For the text-containing cell, return its midpoint in (X, Y) coordinate format. 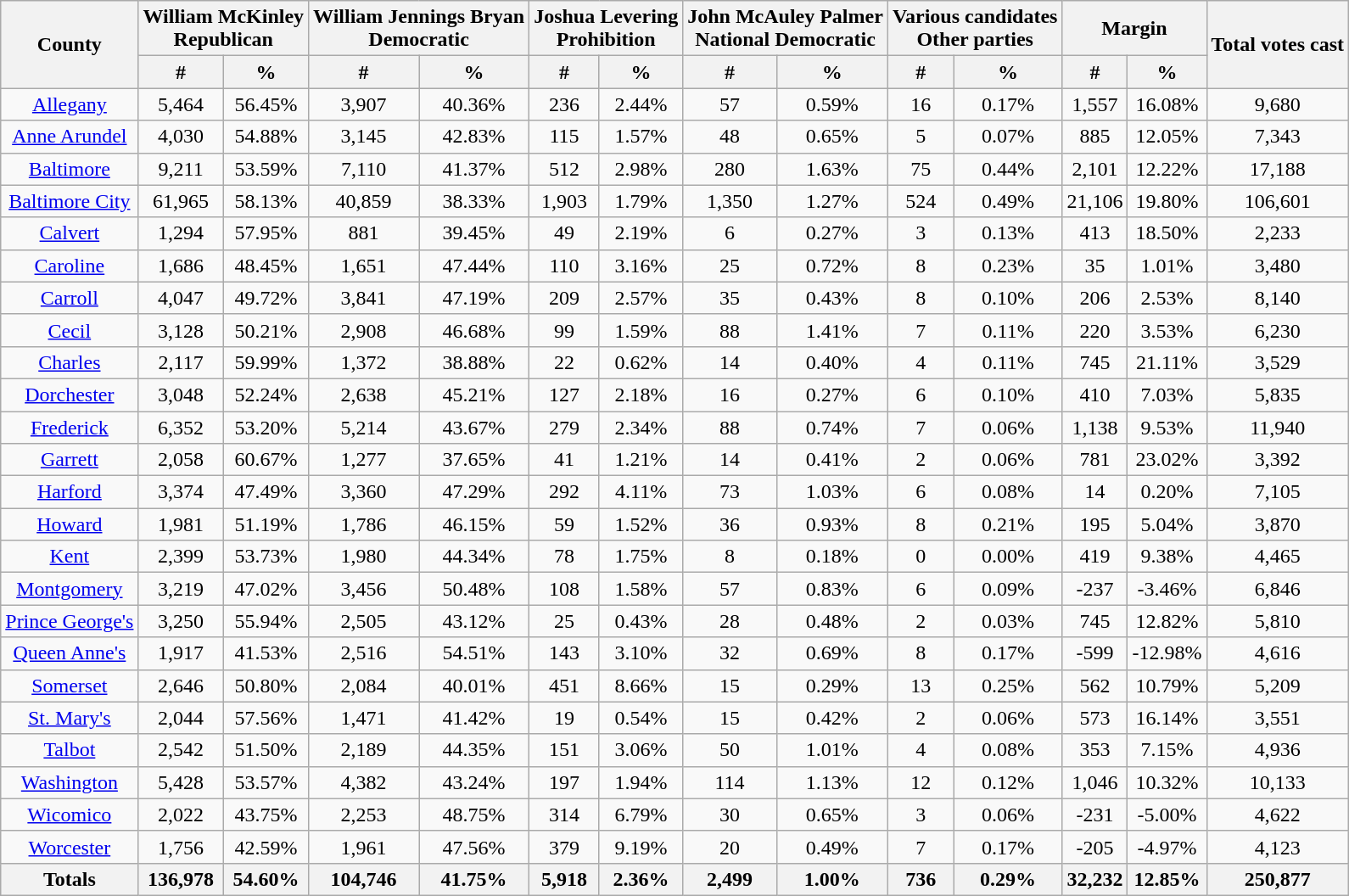
11,940 (1278, 427)
36 (730, 524)
0.74% (831, 427)
Garrett (70, 460)
0.07% (1008, 137)
99 (565, 330)
1.75% (641, 557)
73 (730, 492)
5,209 (1278, 686)
0.20% (1167, 492)
Various candidatesOther parties (975, 29)
47.56% (474, 847)
4,382 (364, 782)
48.75% (474, 815)
Margin (1134, 29)
250,877 (1278, 879)
1.27% (831, 201)
0.62% (641, 362)
2,646 (181, 686)
30 (730, 815)
280 (730, 169)
3.06% (641, 750)
59.99% (266, 362)
4,047 (181, 298)
40,859 (364, 201)
32,232 (1094, 879)
3,907 (364, 104)
6,230 (1278, 330)
Worcester (70, 847)
5,810 (1278, 621)
379 (565, 847)
197 (565, 782)
13 (921, 686)
St. Mary's (70, 718)
4,030 (181, 137)
410 (1094, 395)
781 (1094, 460)
53.57% (266, 782)
3,456 (364, 589)
4,465 (1278, 557)
2.34% (641, 427)
106,601 (1278, 201)
0.48% (831, 621)
0.03% (1008, 621)
115 (565, 137)
41.53% (266, 653)
1.41% (831, 330)
143 (565, 653)
7.03% (1167, 395)
6.79% (641, 815)
22 (565, 362)
10.79% (1167, 686)
Joshua LeveringProhibition (606, 29)
3,529 (1278, 362)
209 (565, 298)
1,786 (364, 524)
Carroll (70, 298)
1.13% (831, 782)
108 (565, 589)
12.82% (1167, 621)
5,214 (364, 427)
1,903 (565, 201)
0.83% (831, 589)
18.50% (1167, 233)
45.21% (474, 395)
Prince George's (70, 621)
12.85% (1167, 879)
2.98% (641, 169)
4.11% (641, 492)
0.12% (1008, 782)
104,746 (364, 879)
0.69% (831, 653)
10.32% (1167, 782)
5,918 (565, 879)
1.21% (641, 460)
0.93% (831, 524)
2.18% (641, 395)
38.33% (474, 201)
0.21% (1008, 524)
5 (921, 137)
7.15% (1167, 750)
524 (921, 201)
43.67% (474, 427)
21,106 (1094, 201)
17,188 (1278, 169)
9.38% (1167, 557)
46.68% (474, 330)
0.44% (1008, 169)
County (70, 44)
49.72% (266, 298)
1,917 (181, 653)
2,101 (1094, 169)
Totals (70, 879)
21.11% (1167, 362)
573 (1094, 718)
1.58% (641, 589)
562 (1094, 686)
57.95% (266, 233)
151 (565, 750)
William Jennings BryanDemocratic (419, 29)
47.29% (474, 492)
-12.98% (1167, 653)
220 (1094, 330)
7,343 (1278, 137)
-599 (1094, 653)
3.16% (641, 266)
1,980 (364, 557)
3,048 (181, 395)
3,841 (364, 298)
3.10% (641, 653)
419 (1094, 557)
0.40% (831, 362)
5,428 (181, 782)
7,105 (1278, 492)
1,961 (364, 847)
314 (565, 815)
1.59% (641, 330)
1.63% (831, 169)
279 (565, 427)
3,392 (1278, 460)
2,084 (364, 686)
-231 (1094, 815)
Frederick (70, 427)
Kent (70, 557)
54.88% (266, 137)
59 (565, 524)
512 (565, 169)
885 (1094, 137)
736 (921, 879)
60.67% (266, 460)
46.15% (474, 524)
Baltimore City (70, 201)
9,680 (1278, 104)
1,046 (1094, 782)
40.36% (474, 104)
56.45% (266, 104)
2,908 (364, 330)
4,936 (1278, 750)
1.57% (641, 137)
42.59% (266, 847)
1,471 (364, 718)
2,253 (364, 815)
Calvert (70, 233)
413 (1094, 233)
58.13% (266, 201)
43.75% (266, 815)
10,133 (1278, 782)
3,145 (364, 137)
3,250 (181, 621)
1.00% (831, 879)
1,557 (1094, 104)
0.72% (831, 266)
28 (730, 621)
55.94% (266, 621)
881 (364, 233)
2,638 (364, 395)
2,117 (181, 362)
9.53% (1167, 427)
4,616 (1278, 653)
19 (565, 718)
78 (565, 557)
39.45% (474, 233)
-205 (1094, 847)
0.00% (1008, 557)
44.35% (474, 750)
50.48% (474, 589)
Baltimore (70, 169)
32 (730, 653)
1,651 (364, 266)
41.75% (474, 879)
0.54% (641, 718)
48 (730, 137)
48.45% (266, 266)
236 (565, 104)
1,294 (181, 233)
Allegany (70, 104)
Dorchester (70, 395)
6,352 (181, 427)
47.02% (266, 589)
Talbot (70, 750)
John McAuley PalmerNational Democratic (786, 29)
Queen Anne's (70, 653)
12.05% (1167, 137)
2.57% (641, 298)
4,123 (1278, 847)
53.20% (266, 427)
4,622 (1278, 815)
6,846 (1278, 589)
Caroline (70, 266)
12.22% (1167, 169)
2,516 (364, 653)
-3.46% (1167, 589)
1,756 (181, 847)
Washington (70, 782)
0.59% (831, 104)
110 (565, 266)
8,140 (1278, 298)
42.83% (474, 137)
2,058 (181, 460)
1.94% (641, 782)
2.19% (641, 233)
Cecil (70, 330)
50.21% (266, 330)
Harford (70, 492)
Somerset (70, 686)
353 (1094, 750)
19.80% (1167, 201)
2,233 (1278, 233)
-237 (1094, 589)
47.19% (474, 298)
43.12% (474, 621)
136,978 (181, 879)
127 (565, 395)
49 (565, 233)
2.53% (1167, 298)
1,686 (181, 266)
38.88% (474, 362)
Charles (70, 362)
2,022 (181, 815)
37.65% (474, 460)
3,360 (364, 492)
0 (921, 557)
50 (730, 750)
1,372 (364, 362)
12 (921, 782)
2,499 (730, 879)
Anne Arundel (70, 137)
0.23% (1008, 266)
Howard (70, 524)
William McKinleyRepublican (224, 29)
1.79% (641, 201)
20 (730, 847)
Montgomery (70, 589)
61,965 (181, 201)
5,835 (1278, 395)
2,189 (364, 750)
0.09% (1008, 589)
40.01% (474, 686)
16.08% (1167, 104)
3,374 (181, 492)
0.13% (1008, 233)
1,138 (1094, 427)
51.50% (266, 750)
54.51% (474, 653)
75 (921, 169)
292 (565, 492)
Wicomico (70, 815)
9,211 (181, 169)
3,870 (1278, 524)
47.44% (474, 266)
2.36% (641, 879)
2.44% (641, 104)
0.41% (831, 460)
41 (565, 460)
23.02% (1167, 460)
3,480 (1278, 266)
51.19% (266, 524)
1,981 (181, 524)
3.53% (1167, 330)
451 (565, 686)
9.19% (641, 847)
1,350 (730, 201)
52.24% (266, 395)
0.25% (1008, 686)
0.42% (831, 718)
41.42% (474, 718)
41.37% (474, 169)
5.04% (1167, 524)
43.24% (474, 782)
2,399 (181, 557)
Total votes cast (1278, 44)
3,551 (1278, 718)
54.60% (266, 879)
206 (1094, 298)
2,044 (181, 718)
1,277 (364, 460)
1.52% (641, 524)
7,110 (364, 169)
8.66% (641, 686)
3,128 (181, 330)
0.18% (831, 557)
114 (730, 782)
1.03% (831, 492)
-4.97% (1167, 847)
53.73% (266, 557)
2,505 (364, 621)
16.14% (1167, 718)
2,542 (181, 750)
5,464 (181, 104)
195 (1094, 524)
-5.00% (1167, 815)
50.80% (266, 686)
47.49% (266, 492)
57.56% (266, 718)
44.34% (474, 557)
3,219 (181, 589)
53.59% (266, 169)
